Output the (x, y) coordinate of the center of the cell containing the given text.  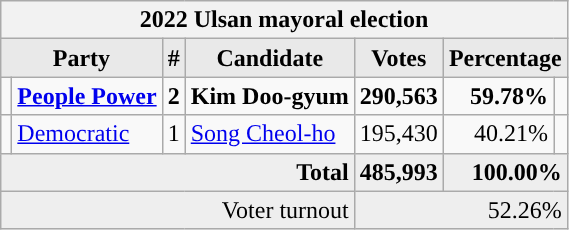
Democratic (87, 134)
40.21% (498, 134)
Candidate (270, 58)
100.00% (505, 172)
Votes (398, 58)
Kim Doo-gyum (270, 96)
2 (174, 96)
People Power (87, 96)
485,993 (398, 172)
2022 Ulsan mayoral election (284, 20)
Party (82, 58)
Song Cheol-ho (270, 134)
1 (174, 134)
Voter turnout (178, 210)
# (174, 58)
52.26% (460, 210)
290,563 (398, 96)
Total (178, 172)
Percentage (505, 58)
195,430 (398, 134)
59.78% (498, 96)
